Return the (X, Y) coordinate for the center point of the cell that contains the specified text.  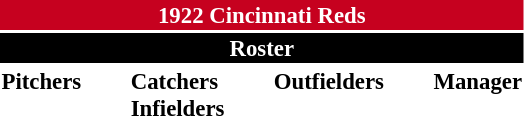
Roster (262, 48)
1922 Cincinnati Reds (262, 15)
